Return the (x, y) coordinate for the center point of the cell that contains the specified text.  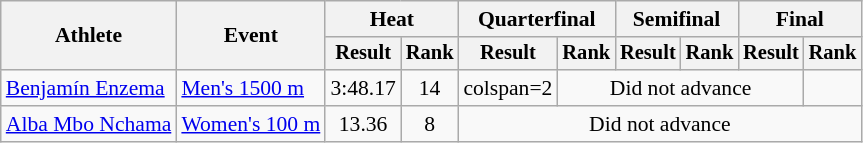
Semifinal (676, 19)
Quarterfinal (536, 19)
14 (430, 88)
Heat (392, 19)
Benjamín Enzema (89, 88)
colspan=2 (508, 88)
Athlete (89, 36)
Event (250, 36)
Women's 100 m (250, 124)
Final (800, 19)
13.36 (362, 124)
3:48.17 (362, 88)
Alba Mbo Nchama (89, 124)
Men's 1500 m (250, 88)
8 (430, 124)
